From the cell containing the given text, extract its center point as [x, y] coordinate. 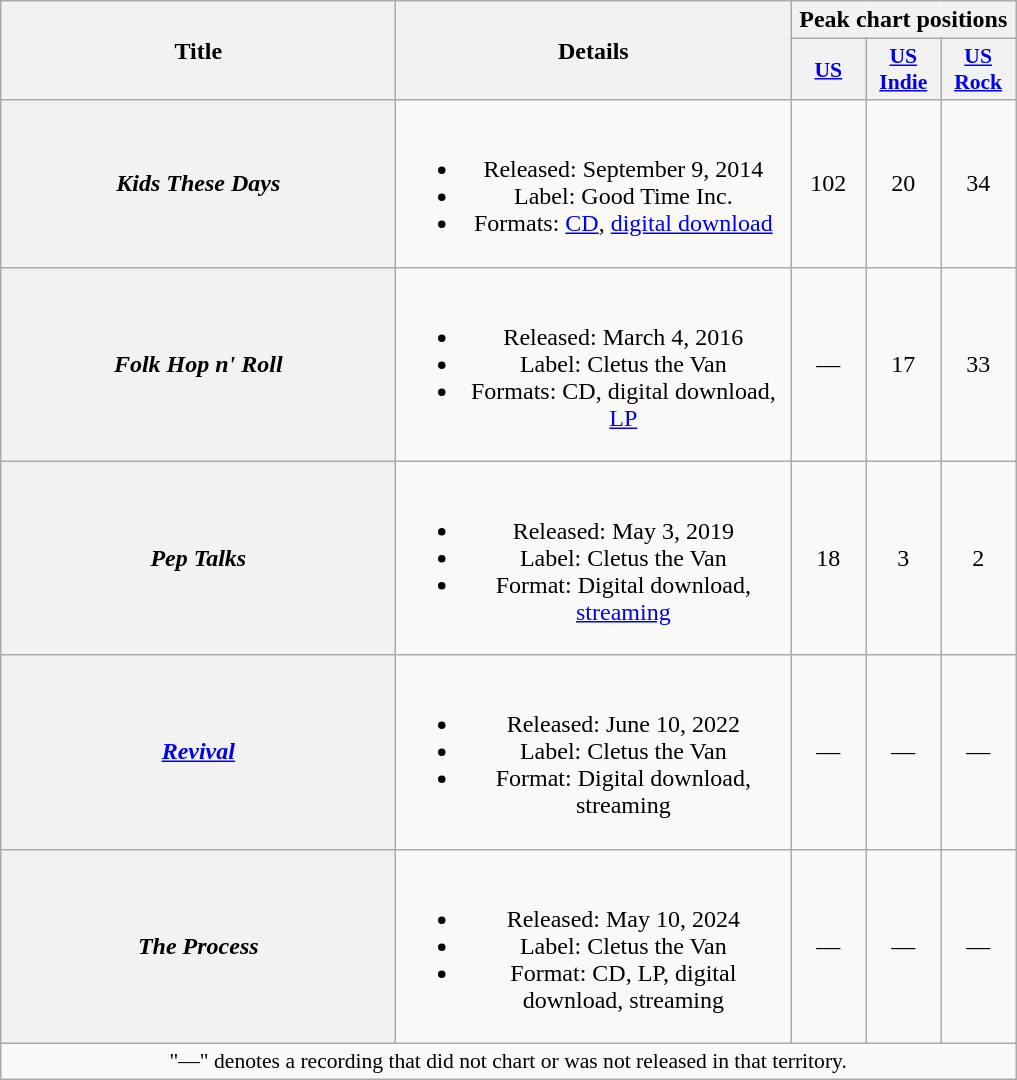
Kids These Days [198, 184]
Released: May 10, 2024Label: Cletus the VanFormat: CD, LP, digital download, streaming [594, 946]
"—" denotes a recording that did not chart or was not released in that territory. [508, 1061]
Title [198, 50]
Released: May 3, 2019Label: Cletus the VanFormat: Digital download, streaming [594, 558]
Revival [198, 752]
Pep Talks [198, 558]
2 [978, 558]
20 [904, 184]
17 [904, 364]
USRock [978, 70]
Released: September 9, 2014Label: Good Time Inc.Formats: CD, digital download [594, 184]
3 [904, 558]
Released: June 10, 2022Label: Cletus the VanFormat: Digital download, streaming [594, 752]
Folk Hop n' Roll [198, 364]
Peak chart positions [904, 20]
102 [828, 184]
US [828, 70]
The Process [198, 946]
Released: March 4, 2016Label: Cletus the VanFormats: CD, digital download, LP [594, 364]
USIndie [904, 70]
33 [978, 364]
18 [828, 558]
34 [978, 184]
Details [594, 50]
